Output the [x, y] coordinate of the center of the cell containing the given text.  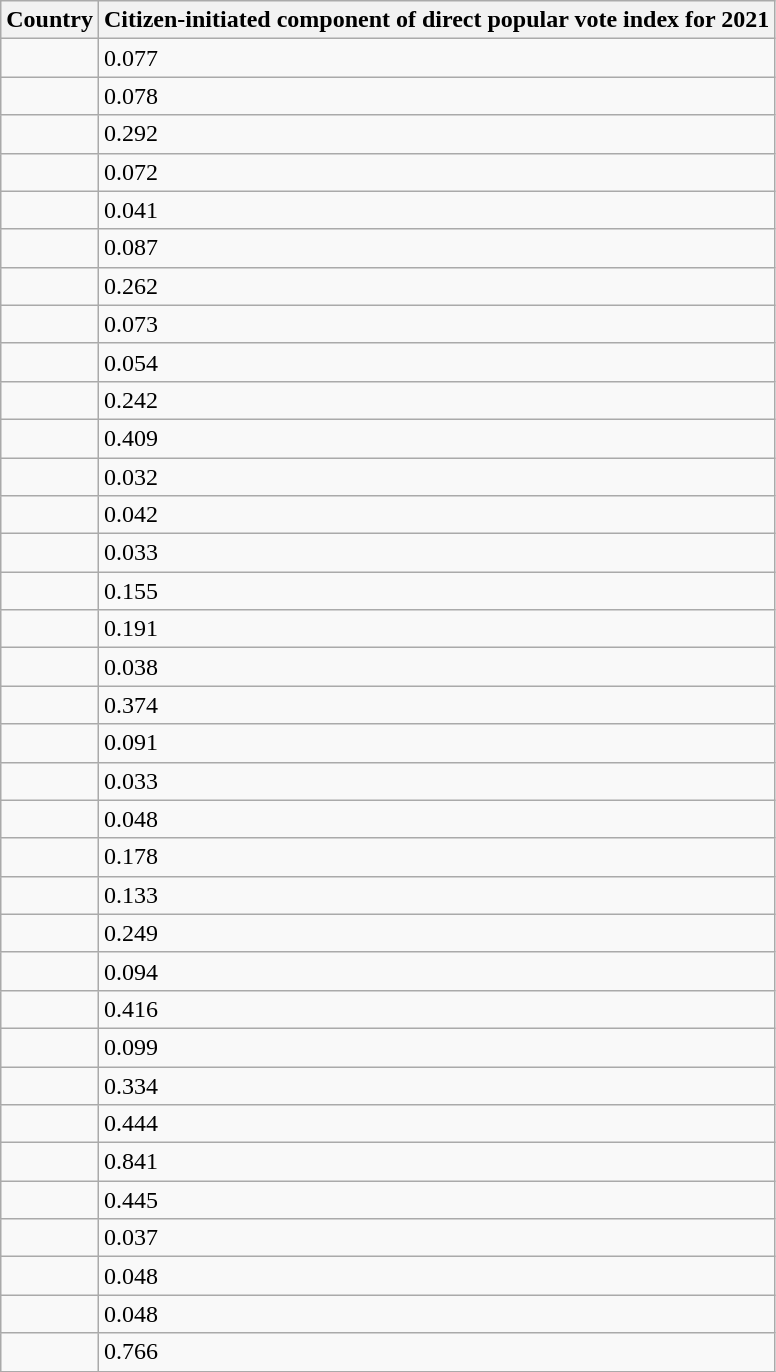
0.054 [436, 362]
0.038 [436, 667]
0.416 [436, 1009]
0.249 [436, 933]
0.262 [436, 286]
Citizen-initiated component of direct popular vote index for 2021 [436, 20]
0.094 [436, 971]
0.766 [436, 1352]
0.087 [436, 248]
0.191 [436, 629]
Country [50, 20]
0.841 [436, 1162]
0.077 [436, 58]
0.032 [436, 477]
0.041 [436, 210]
0.445 [436, 1200]
0.374 [436, 705]
0.091 [436, 743]
0.444 [436, 1124]
0.133 [436, 895]
0.292 [436, 134]
0.073 [436, 324]
0.037 [436, 1238]
0.155 [436, 591]
0.042 [436, 515]
0.242 [436, 400]
0.072 [436, 172]
0.078 [436, 96]
0.409 [436, 438]
0.099 [436, 1047]
0.178 [436, 857]
0.334 [436, 1085]
